Capture the cell that displays the provided text and extract its [X, Y] central coordinate. 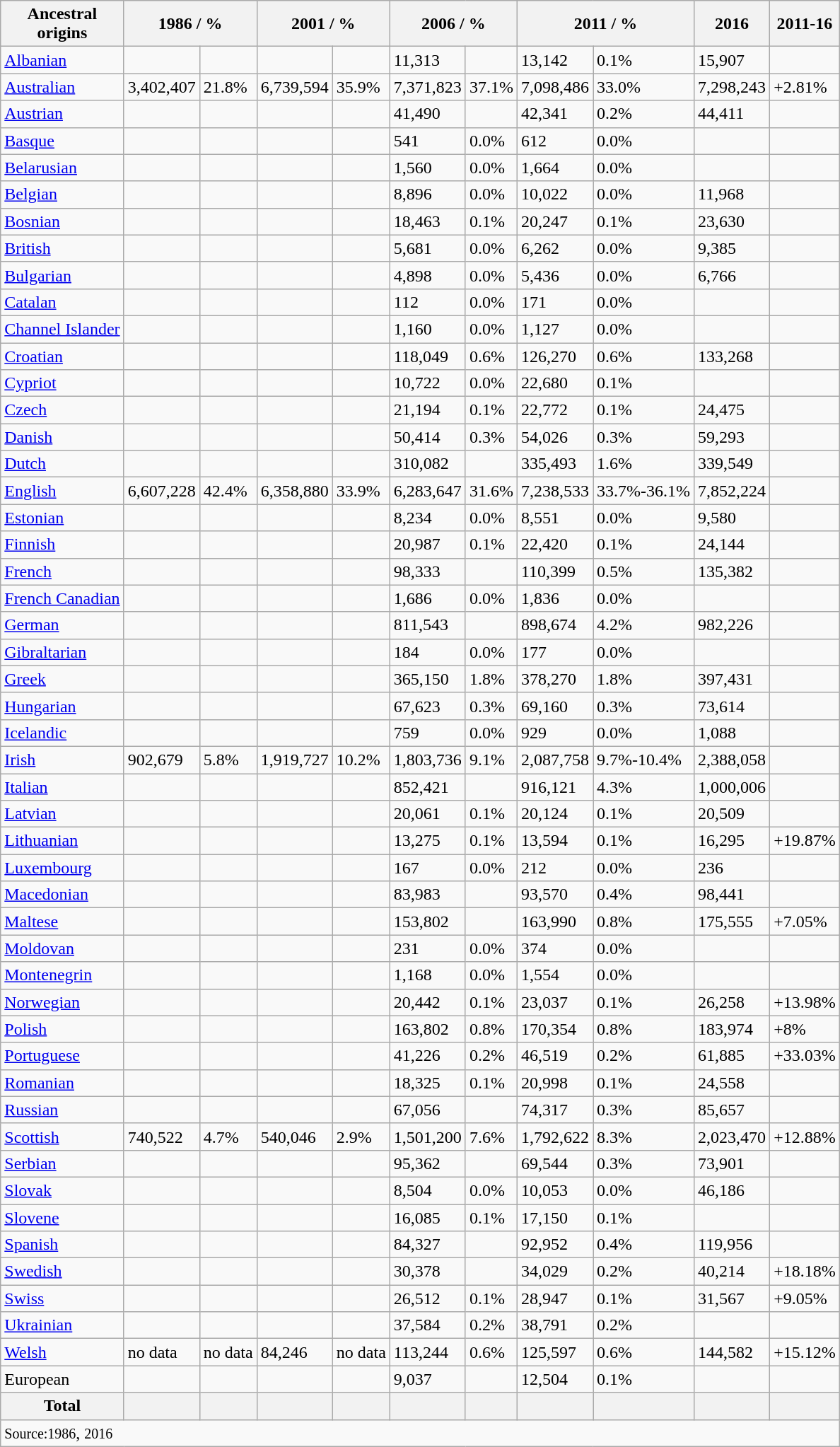
Slovene [62, 1217]
1,160 [427, 329]
46,186 [733, 1190]
10,022 [554, 194]
10,722 [427, 383]
759 [427, 733]
8,896 [427, 194]
Lithuanian [62, 841]
Montenegrin [62, 975]
Slovak [62, 1190]
Welsh [62, 1352]
1986 / % [190, 24]
167 [427, 868]
Czech [62, 410]
1,000,006 [733, 787]
7,298,243 [733, 87]
9.7%-10.4% [643, 760]
177 [554, 652]
163,990 [554, 922]
541 [427, 141]
9,037 [427, 1379]
+15.12% [805, 1352]
+19.87% [805, 841]
13,275 [427, 841]
9,385 [733, 248]
20,509 [733, 814]
Basque [62, 141]
125,597 [554, 1352]
175,555 [733, 922]
37,584 [427, 1325]
6,607,228 [161, 491]
Catalan [62, 302]
34,029 [554, 1272]
Spanish [62, 1245]
Greek [62, 679]
119,956 [733, 1245]
74,317 [554, 1110]
Belarusian [62, 168]
French [62, 571]
Dutch [62, 464]
Luxembourg [62, 868]
Moldovan [62, 948]
40,214 [733, 1272]
339,549 [733, 464]
+8% [805, 1029]
Swedish [62, 1272]
38,791 [554, 1325]
Norwegian [62, 1002]
35.9% [361, 87]
84,327 [427, 1245]
Finnish [62, 545]
41,226 [427, 1056]
236 [733, 868]
212 [554, 868]
Irish [62, 760]
33.0% [643, 87]
26,258 [733, 1002]
42.4% [228, 491]
8,234 [427, 518]
Hungarian [62, 706]
24,558 [733, 1083]
22,772 [554, 410]
73,614 [733, 706]
67,056 [427, 1110]
Swiss [62, 1298]
163,802 [427, 1029]
Source:1986, 2016 [420, 1433]
8,551 [554, 518]
6,283,647 [427, 491]
18,325 [427, 1083]
+33.03% [805, 1056]
French Canadian [62, 598]
397,431 [733, 679]
1,792,622 [554, 1137]
73,901 [733, 1163]
7,371,823 [427, 87]
30,378 [427, 1272]
135,382 [733, 571]
378,270 [554, 679]
Croatian [62, 356]
0.5% [643, 571]
898,674 [554, 625]
22,420 [554, 545]
31.6% [491, 491]
1,686 [427, 598]
+7.05% [805, 922]
Total [62, 1406]
8,504 [427, 1190]
183,974 [733, 1029]
Bosnian [62, 221]
Russian [62, 1110]
69,160 [554, 706]
20,247 [554, 221]
4.7% [228, 1137]
95,362 [427, 1163]
23,630 [733, 221]
5.8% [228, 760]
740,522 [161, 1137]
83,983 [427, 895]
9,580 [733, 518]
1.6% [643, 464]
11,968 [733, 194]
20,061 [427, 814]
Cypriot [62, 383]
Bulgarian [62, 275]
British [62, 248]
20,124 [554, 814]
2011 / % [605, 24]
24,475 [733, 410]
4,898 [427, 275]
Portuguese [62, 1056]
126,270 [554, 356]
28,947 [554, 1298]
12,504 [554, 1379]
17,150 [554, 1217]
6,358,880 [294, 491]
112 [427, 302]
42,341 [554, 114]
20,998 [554, 1083]
1,836 [554, 598]
365,150 [427, 679]
English [62, 491]
2011-16 [805, 24]
Polish [62, 1029]
Icelandic [62, 733]
7,098,486 [554, 87]
6,766 [733, 275]
+9.05% [805, 1298]
Austrian [62, 114]
Danish [62, 437]
10.2% [361, 760]
93,570 [554, 895]
335,493 [554, 464]
85,657 [733, 1110]
44,411 [733, 114]
54,026 [554, 437]
811,543 [427, 625]
18,463 [427, 221]
33.9% [361, 491]
3,402,407 [161, 87]
Albanian [62, 60]
1,664 [554, 168]
612 [554, 141]
982,226 [733, 625]
24,144 [733, 545]
374 [554, 948]
1,501,200 [427, 1137]
Ukrainian [62, 1325]
Australian [62, 87]
2,388,058 [733, 760]
Latvian [62, 814]
144,582 [733, 1352]
184 [427, 652]
1,554 [554, 975]
20,442 [427, 1002]
2006 / % [453, 24]
133,268 [733, 356]
69,544 [554, 1163]
7,238,533 [554, 491]
1,560 [427, 168]
Macedonian [62, 895]
23,037 [554, 1002]
7.6% [491, 1137]
7,852,224 [733, 491]
1,919,727 [294, 760]
21,194 [427, 410]
+13.98% [805, 1002]
310,082 [427, 464]
4.3% [643, 787]
22,680 [554, 383]
13,142 [554, 60]
540,046 [294, 1137]
98,333 [427, 571]
Serbian [62, 1163]
Estonian [62, 518]
16,295 [733, 841]
16,085 [427, 1217]
8.3% [643, 1137]
171 [554, 302]
5,436 [554, 275]
+2.81% [805, 87]
1,088 [733, 733]
41,490 [427, 114]
33.7%-36.1% [643, 491]
2.9% [361, 1137]
21.8% [228, 87]
231 [427, 948]
Maltese [62, 922]
15,907 [733, 60]
6,739,594 [294, 87]
84,246 [294, 1352]
Romanian [62, 1083]
Ancestral origins [62, 24]
2001 / % [323, 24]
Italian [62, 787]
Gibraltarian [62, 652]
61,885 [733, 1056]
1,127 [554, 329]
98,441 [733, 895]
9.1% [491, 760]
113,244 [427, 1352]
852,421 [427, 787]
46,519 [554, 1056]
20,987 [427, 545]
4.2% [643, 625]
2016 [733, 24]
6,262 [554, 248]
916,121 [554, 787]
37.1% [491, 87]
Belgian [62, 194]
31,567 [733, 1298]
1,803,736 [427, 760]
110,399 [554, 571]
+18.18% [805, 1272]
153,802 [427, 922]
2,023,470 [733, 1137]
170,354 [554, 1029]
1,168 [427, 975]
929 [554, 733]
92,952 [554, 1245]
13,594 [554, 841]
118,049 [427, 356]
11,313 [427, 60]
German [62, 625]
50,414 [427, 437]
59,293 [733, 437]
Channel Islander [62, 329]
European [62, 1379]
902,679 [161, 760]
Scottish [62, 1137]
26,512 [427, 1298]
5,681 [427, 248]
+12.88% [805, 1137]
10,053 [554, 1190]
67,623 [427, 706]
2,087,758 [554, 760]
